Find where the given text appears and provide that cell's center as [x, y] coordinate. 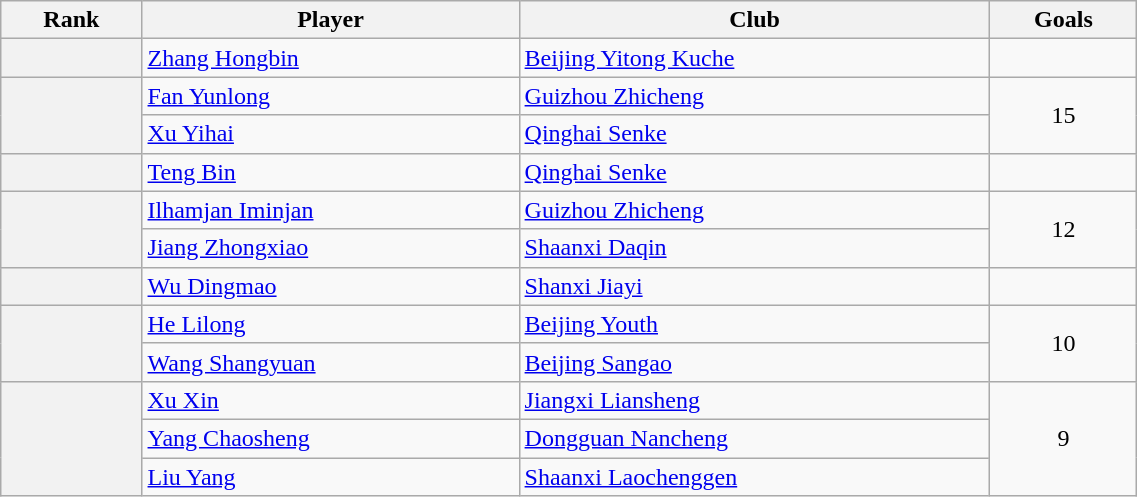
12 [1064, 229]
Xu Yihai [330, 134]
Xu Xin [330, 400]
Shaanxi Daqin [754, 248]
Player [330, 20]
Wang Shangyuan [330, 362]
Club [754, 20]
Dongguan Nancheng [754, 438]
9 [1064, 438]
Beijing Sangao [754, 362]
Liu Yang [330, 477]
Wu Dingmao [330, 286]
10 [1064, 343]
Ilhamjan Iminjan [330, 210]
Goals [1064, 20]
He Lilong [330, 324]
15 [1064, 115]
Jiang Zhongxiao [330, 248]
Fan Yunlong [330, 96]
Shanxi Jiayi [754, 286]
Yang Chaosheng [330, 438]
Rank [72, 20]
Zhang Hongbin [330, 58]
Jiangxi Liansheng [754, 400]
Beijing Yitong Kuche [754, 58]
Teng Bin [330, 172]
Shaanxi Laochenggen [754, 477]
Beijing Youth [754, 324]
